Locate the cell with the specified text and output its (x, y) center coordinate. 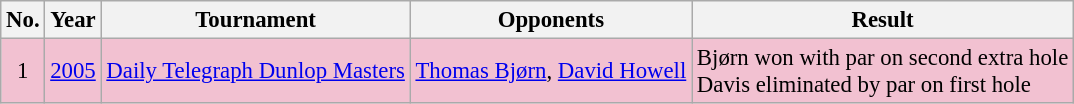
Result (883, 20)
Tournament (256, 20)
2005 (73, 72)
Opponents (550, 20)
No. (23, 20)
Year (73, 20)
1 (23, 72)
Bjørn won with par on second extra holeDavis eliminated by par on first hole (883, 72)
Thomas Bjørn, David Howell (550, 72)
Daily Telegraph Dunlop Masters (256, 72)
